Extract the (X, Y) coordinate from the center of the cell holding the provided text.  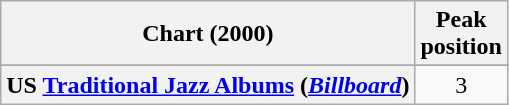
Peakposition (461, 34)
3 (461, 85)
US Traditional Jazz Albums (Billboard) (208, 85)
Chart (2000) (208, 34)
